Locate the cell with the specified text and output its (X, Y) center coordinate. 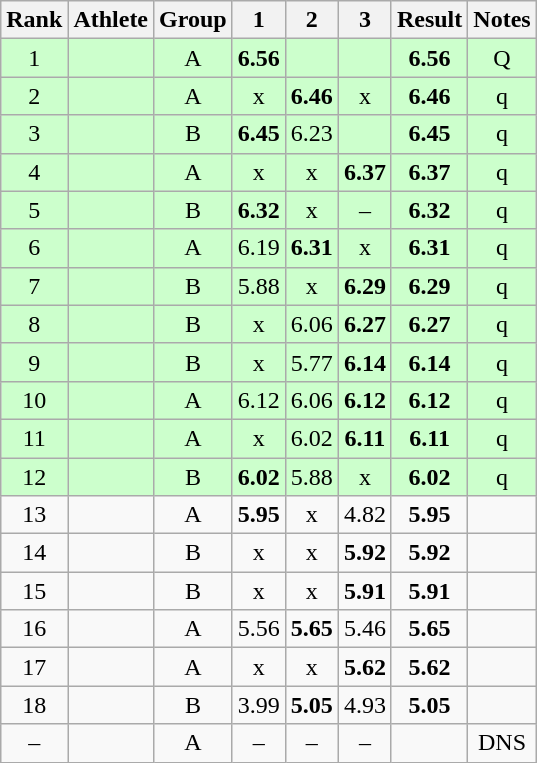
6 (34, 248)
7 (34, 286)
5 (34, 210)
Athlete (111, 20)
Notes (502, 20)
Q (502, 58)
11 (34, 438)
4.93 (364, 705)
9 (34, 362)
Result (429, 20)
10 (34, 400)
15 (34, 591)
14 (34, 553)
DNS (502, 743)
17 (34, 667)
16 (34, 629)
5.46 (364, 629)
Rank (34, 20)
6.19 (258, 248)
12 (34, 477)
5.77 (312, 362)
4 (34, 172)
13 (34, 515)
3.99 (258, 705)
Group (194, 20)
8 (34, 324)
18 (34, 705)
6.23 (312, 134)
4.82 (364, 515)
5.56 (258, 629)
